Identify which cell holds the provided text, then report its [x, y] central coordinate. 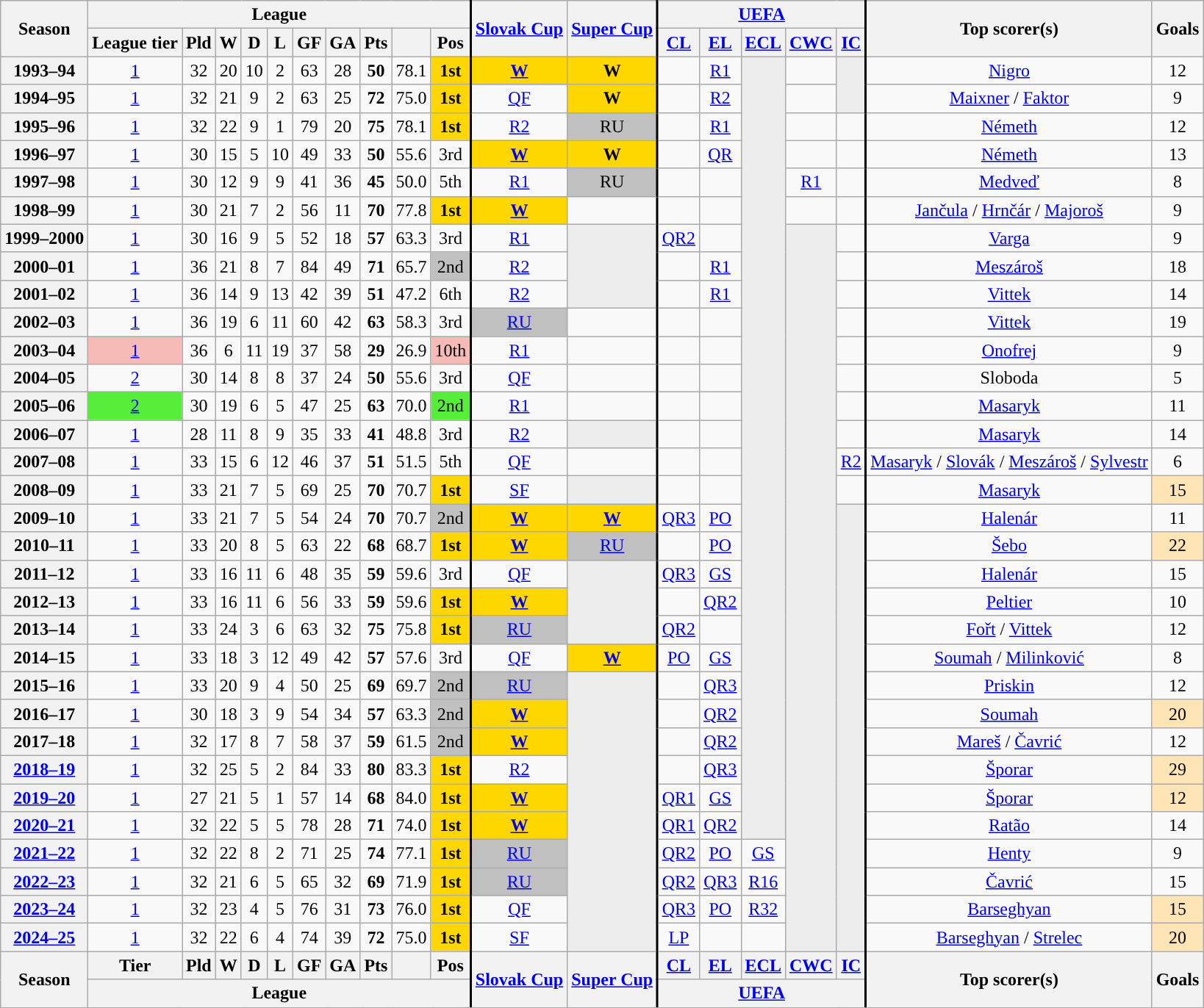
77.1 [412, 854]
76 [309, 910]
83.3 [412, 769]
2003–04 [44, 350]
Priskin [1008, 685]
2024–25 [44, 937]
2000–01 [44, 266]
Maixner / Faktor [1008, 98]
Barseghyan [1008, 910]
2007–08 [44, 462]
48 [309, 574]
70.0 [412, 406]
R32 [763, 910]
Henty [1008, 854]
Šebo [1008, 546]
Onofrej [1008, 350]
2005–06 [44, 406]
R16 [763, 882]
League tier [135, 43]
17 [228, 741]
78 [309, 826]
Masaryk / Slovák / Meszároš / Sylvestr [1008, 462]
71.9 [412, 882]
48.8 [412, 434]
2022–23 [44, 882]
50.0 [412, 182]
1996–97 [44, 154]
77.8 [412, 210]
2015–16 [44, 685]
2016–17 [44, 713]
74.0 [412, 826]
Tier [135, 965]
Mareš / Čavrić [1008, 741]
Peltier [1008, 602]
2001–02 [44, 294]
2013–14 [44, 630]
60 [309, 322]
Jančula / Hrnčár / Majoroš [1008, 210]
2002–03 [44, 322]
2008–09 [44, 490]
Ratão [1008, 826]
75.8 [412, 630]
10th [451, 350]
Nigro [1008, 71]
2010–11 [44, 546]
1999–2000 [44, 238]
Varga [1008, 238]
47.2 [412, 294]
65 [309, 882]
2021–22 [44, 854]
Sloboda [1008, 378]
52 [309, 238]
65.7 [412, 266]
76.0 [412, 910]
QR [720, 154]
68.7 [412, 546]
Medveď [1008, 182]
57.6 [412, 658]
Soumah [1008, 713]
2011–12 [44, 574]
6th [451, 294]
34 [343, 713]
Čavrić [1008, 882]
2023–24 [44, 910]
2019–20 [44, 797]
1994–95 [44, 98]
79 [309, 126]
1993–94 [44, 71]
1997–98 [44, 182]
2012–13 [44, 602]
Barseghyan / Strelec [1008, 937]
58.3 [412, 322]
2009–10 [44, 518]
2018–19 [44, 769]
61.5 [412, 741]
27 [199, 797]
1995–96 [44, 126]
80 [376, 769]
2017–18 [44, 741]
47 [309, 406]
2014–15 [44, 658]
Soumah / Milinković [1008, 658]
73 [376, 910]
31 [343, 910]
1998–99 [44, 210]
84.0 [412, 797]
2020–21 [44, 826]
2006–07 [44, 434]
26.9 [412, 350]
51.5 [412, 462]
2004–05 [44, 378]
46 [309, 462]
Fořt / Vittek [1008, 630]
LP [678, 937]
45 [376, 182]
23 [228, 910]
69.7 [412, 685]
Meszároš [1008, 266]
